Return the (x, y) coordinate for the center point of the cell that contains the specified text.  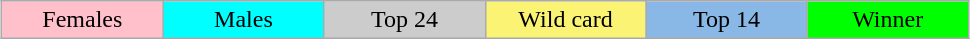
Top 14 (726, 20)
Females (82, 20)
Winner (888, 20)
Top 24 (404, 20)
Males (244, 20)
Wild card (566, 20)
